For the text-containing cell, return its midpoint in (X, Y) coordinate format. 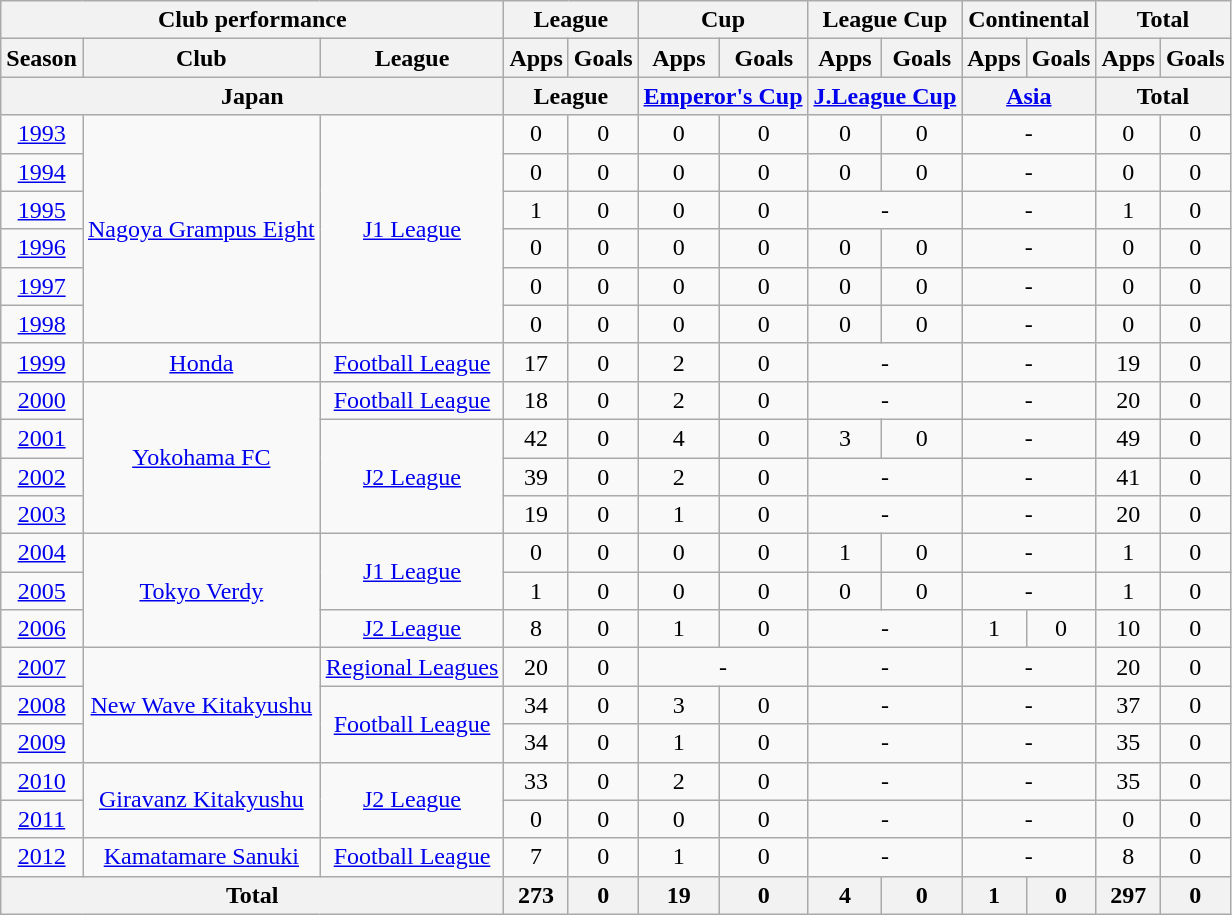
297 (1128, 895)
2002 (42, 477)
2001 (42, 438)
2010 (42, 781)
1998 (42, 324)
7 (536, 857)
Club performance (252, 20)
1997 (42, 286)
Continental (1029, 20)
33 (536, 781)
1995 (42, 210)
New Wave Kitakyushu (201, 705)
Nagoya Grampus Eight (201, 229)
2012 (42, 857)
Yokohama FC (201, 457)
1999 (42, 362)
Asia (1029, 96)
273 (536, 895)
1996 (42, 248)
Season (42, 58)
Emperor's Cup (723, 96)
39 (536, 477)
2003 (42, 515)
Honda (201, 362)
2006 (42, 629)
2007 (42, 667)
10 (1128, 629)
Giravanz Kitakyushu (201, 800)
Club (201, 58)
2011 (42, 819)
2005 (42, 591)
2000 (42, 400)
Japan (252, 96)
2009 (42, 743)
37 (1128, 705)
1994 (42, 172)
2008 (42, 705)
Tokyo Verdy (201, 591)
J.League Cup (885, 96)
Regional Leagues (412, 667)
42 (536, 438)
49 (1128, 438)
17 (536, 362)
41 (1128, 477)
2004 (42, 553)
Kamatamare Sanuki (201, 857)
League Cup (885, 20)
1993 (42, 134)
18 (536, 400)
Cup (723, 20)
